Return [x, y] of the center of cell containing provided text 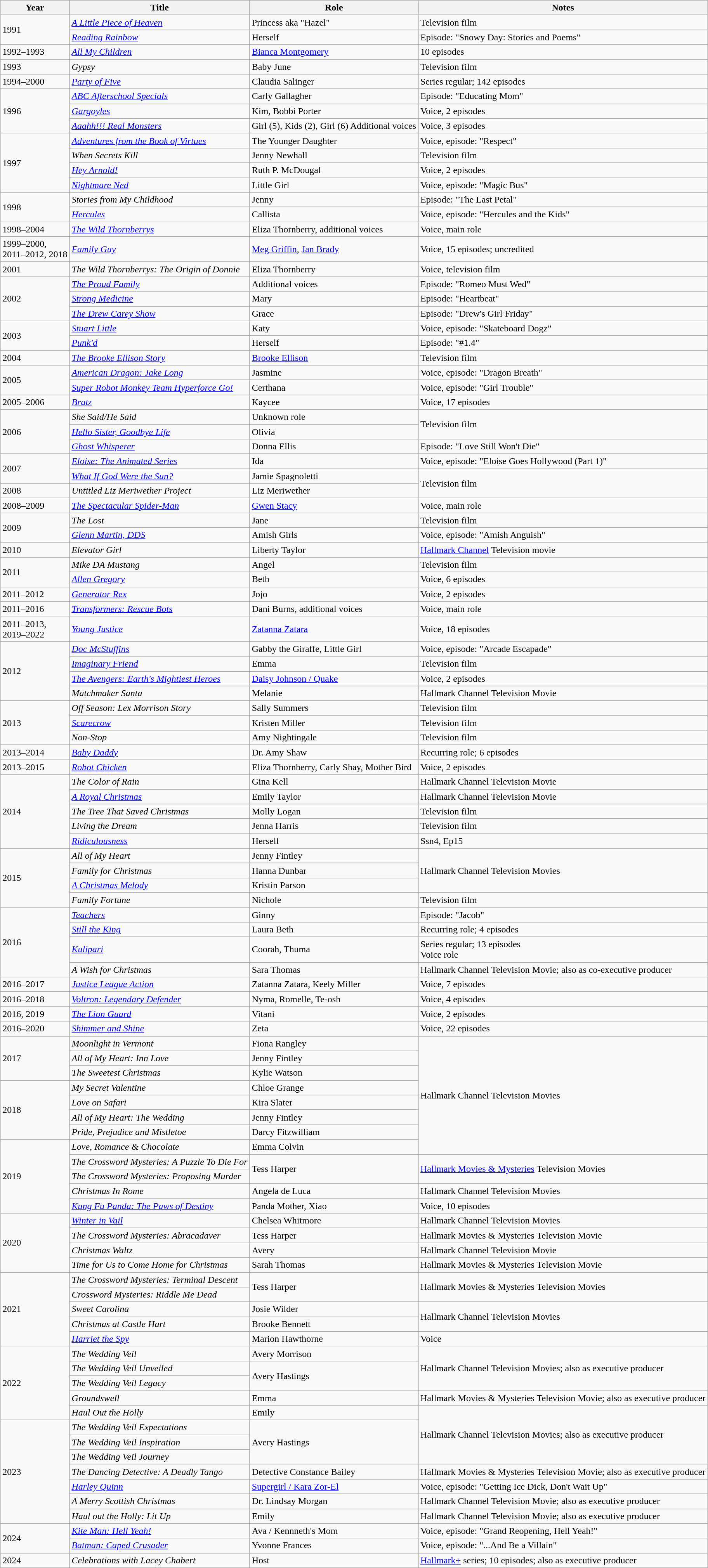
Katy [334, 328]
2017 [35, 1058]
Gina Kell [334, 782]
A Little Piece of Heaven [160, 23]
Eloise: The Animated Series [160, 461]
Transformers: Rescue Bots [160, 609]
Kira Slater [334, 1102]
What If God Were the Sun? [160, 476]
Crossword Mysteries: Riddle Me Dead [160, 1294]
Stuart Little [160, 328]
Episode: "Drew's Girl Friday" [563, 314]
Panda Mother, Xiao [334, 1206]
Baby Daddy [160, 752]
2016, 2019 [35, 1014]
The Wedding Veil Journey [160, 1457]
Angela de Luca [334, 1191]
A Royal Christmas [160, 797]
Sara Thomas [334, 970]
Gabby the Giraffe, Little Girl [334, 649]
2022 [35, 1383]
Title [160, 8]
Still the King [160, 930]
Chelsea Whitmore [334, 1221]
Robot Chicken [160, 767]
Girl (5), Kids (2), Girl (6) Additional voices [334, 126]
Family Fortune [160, 900]
Hercules [160, 215]
Recurring role; 6 episodes [563, 752]
Detective Constance Bailey [334, 1472]
The Avengers: Earth's Mightiest Heroes [160, 679]
Jamie Spagnoletti [334, 476]
2004 [35, 358]
All of My Heart [160, 856]
Jojo [334, 594]
Sweet Carolina [160, 1309]
Matchmaker Santa [160, 693]
1993 [35, 67]
Little Girl [334, 185]
Kaycee [334, 402]
Reading Rainbow [160, 37]
Gwen Stacy [334, 506]
Liberty Taylor [334, 550]
2008–2009 [35, 506]
Host [334, 1560]
The Crossword Mysteries: A Puzzle To Die For [160, 1161]
She Said/He Said [160, 417]
The Crossword Mysteries: Abracadaver [160, 1235]
Kulipari [160, 950]
2010 [35, 550]
2016–2018 [35, 999]
Marion Hawthorne [334, 1339]
Bianca Montgomery [334, 52]
2019 [35, 1176]
Supergirl / Kara Zor-El [334, 1487]
Unknown role [334, 417]
Kylie Watson [334, 1073]
Eliza Thornberry, additional voices [334, 229]
The Wedding Veil Expectations [160, 1428]
Voice, 18 episodes [563, 629]
Voice, episode: "Respect" [563, 140]
Party of Five [160, 81]
Ssn4, Ep15 [563, 841]
Celebrations with Lacey Chabert [160, 1560]
Zeta [334, 1029]
Young Justice [160, 629]
Christmas Waltz [160, 1250]
Untitled Liz Meriwether Project [160, 491]
Episode: "#1.4" [563, 343]
The Dancing Detective: A Deadly Tango [160, 1472]
Justice League Action [160, 984]
Adventures from the Book of Virtues [160, 140]
Elevator Girl [160, 550]
Laura Beth [334, 930]
1991 [35, 30]
Kristen Miller [334, 723]
Claudia Salinger [334, 81]
Chloe Grange [334, 1088]
Eliza Thornberry [334, 269]
The Proud Family [160, 284]
Liz Meriwether [334, 491]
The Wild Thornberrys: The Origin of Donnie [160, 269]
All of My Heart: Inn Love [160, 1058]
Melanie [334, 693]
1996 [35, 111]
The Lion Guard [160, 1014]
2023 [35, 1472]
All My Children [160, 52]
2011–2013,2019–2022 [35, 629]
The Lost [160, 520]
Voice, episode: "Arcade Escapade" [563, 649]
Voice, episode: "Grand Reopening, Hell Yeah!" [563, 1531]
Recurring role; 4 episodes [563, 930]
Time for Us to Come Home for Christmas [160, 1265]
2021 [35, 1309]
Gypsy [160, 67]
Episode: "The Last Petal" [563, 200]
2013 [35, 723]
Zatanna Zatara, Keely Miller [334, 984]
Notes [563, 8]
Baby June [334, 67]
The Wedding Veil Unveiled [160, 1368]
The Wedding Veil Legacy [160, 1383]
Vitani [334, 1014]
2018 [35, 1110]
Voltron: Legendary Defender [160, 999]
2005 [35, 380]
Series regular; 142 episodes [563, 81]
1997 [35, 163]
Ghost Whisperer [160, 447]
Voice, episode: "Dragon Breath" [563, 373]
Voice, 22 episodes [563, 1029]
The Brooke Ellison Story [160, 358]
Pride, Prejudice and Mistletoe [160, 1132]
Moonlight in Vermont [160, 1043]
Winter in Vail [160, 1221]
Voice, 10 episodes [563, 1206]
Family Guy [160, 249]
Christmas at Castle Hart [160, 1324]
Molly Logan [334, 811]
Christmas In Rome [160, 1191]
Ava / Kennneth's Mom [334, 1531]
My Secret Valentine [160, 1088]
Episode: "Love Still Won't Die" [563, 447]
1999–2000,2011–2012, 2018 [35, 249]
ABC Afterschool Specials [160, 96]
Jenny [334, 200]
Jane [334, 520]
Punk'd [160, 343]
Groundswell [160, 1398]
Series regular; 13 episodesVoice role [563, 950]
The Wedding Veil [160, 1353]
Nightmare Ned [160, 185]
Episode: "Educating Mom" [563, 96]
2014 [35, 811]
Hallmark Channel Television Movie; also as co-executive producer [563, 970]
Josie Wilder [334, 1309]
Daisy Johnson / Quake [334, 679]
Episode: "Heartbeat" [563, 299]
Imaginary Friend [160, 664]
2013–2014 [35, 752]
Strong Medicine [160, 299]
Voice, episode: "Girl Trouble" [563, 387]
2011 [35, 572]
Haul Out the Holly [160, 1413]
Non-Stop [160, 738]
2007 [35, 469]
Hallmark Channel Television movie [563, 550]
Nichole [334, 900]
Episode: "Romeo Must Wed" [563, 284]
Family for Christmas [160, 870]
Jenna Harris [334, 826]
The Crossword Mysteries: Proposing Murder [160, 1176]
Kristin Parson [334, 885]
Voice, 7 episodes [563, 984]
Stories from My Childhood [160, 200]
A Merry Scottish Christmas [160, 1501]
Year [35, 8]
Grace [334, 314]
Carly Gallagher [334, 96]
2005–2006 [35, 402]
Haul out the Holly: Lit Up [160, 1516]
Princess aka "Hazel" [334, 23]
Love on Safari [160, 1102]
2003 [35, 336]
2011–2016 [35, 609]
The Crossword Mysteries: Terminal Descent [160, 1280]
Ginny [334, 915]
2013–2015 [35, 767]
Coorah, Thuma [334, 950]
A Wish for Christmas [160, 970]
Hallmark+ series; 10 episodes; also as executive producer [563, 1560]
1994–2000 [35, 81]
Nyma, Romelle, Te-osh [334, 999]
Aaahh!!! Real Monsters [160, 126]
Voice, episode: "Amish Anguish" [563, 535]
Ida [334, 461]
2011–2012 [35, 594]
2002 [35, 299]
Voice, episode: "Getting Ice Dick, Don't Wait Up" [563, 1487]
Dr. Amy Shaw [334, 752]
Harriet the Spy [160, 1339]
Hey Arnold! [160, 170]
American Dragon: Jake Long [160, 373]
The Tree That Saved Christmas [160, 811]
Avery Morrison [334, 1353]
Voice, television film [563, 269]
The Sweetest Christmas [160, 1073]
1998–2004 [35, 229]
Mike DA Mustang [160, 565]
Episode: "Snowy Day: Stories and Poems" [563, 37]
Hanna Dunbar [334, 870]
Gargoyles [160, 111]
Eliza Thornberry, Carly Shay, Mother Bird [334, 767]
Kung Fu Panda: The Paws of Destiny [160, 1206]
Fiona Rangley [334, 1043]
2015 [35, 878]
Ridiculousness [160, 841]
Voice, episode: "...And Be a Villain" [563, 1545]
Kite Man: Hell Yeah! [160, 1531]
The Wild Thornberrys [160, 229]
Teachers [160, 915]
Voice, 3 episodes [563, 126]
2009 [35, 528]
Olivia [334, 432]
Dr. Lindsay Morgan [334, 1501]
Voice, 15 episodes; uncredited [563, 249]
Episode: "Jacob" [563, 915]
Love, Romance & Chocolate [160, 1147]
The Younger Daughter [334, 140]
Living the Dream [160, 826]
Certhana [334, 387]
Sarah Thomas [334, 1265]
Brooke Ellison [334, 358]
Sally Summers [334, 708]
Amish Girls [334, 535]
Additional voices [334, 284]
Darcy Fitzwilliam [334, 1132]
1998 [35, 207]
Generator Rex [160, 594]
Dani Burns, additional voices [334, 609]
Off Season: Lex Morrison Story [160, 708]
Angel [334, 565]
The Spectacular Spider-Man [160, 506]
2016 [35, 942]
Glenn Martin, DDS [160, 535]
Voice, episode: "Magic Bus" [563, 185]
2012 [35, 671]
Emily Taylor [334, 797]
Kim, Bobbi Porter [334, 111]
Allen Gregory [160, 579]
10 episodes [563, 52]
Voice, episode: "Eloise Goes Hollywood (Part 1)" [563, 461]
Hello Sister, Goodbye Life [160, 432]
2020 [35, 1243]
Bratz [160, 402]
The Drew Carey Show [160, 314]
When Secrets Kill [160, 155]
Voice, episode: "Hercules and the Kids" [563, 215]
Zatanna Zatara [334, 629]
Voice, episode: "Skateboard Dogz" [563, 328]
Harley Quinn [160, 1487]
2001 [35, 269]
1992–1993 [35, 52]
Avery [334, 1250]
Voice, 6 episodes [563, 579]
Super Robot Monkey Team Hyperforce Go! [160, 387]
2008 [35, 491]
Voice, 4 episodes [563, 999]
Mary [334, 299]
Brooke Bennett [334, 1324]
Meg Griffin, Jan Brady [334, 249]
Yvonne Frances [334, 1545]
Donna Ellis [334, 447]
Batman: Caped Crusader [160, 1545]
Jasmine [334, 373]
Scarecrow [160, 723]
2016–2020 [35, 1029]
Shimmer and Shine [160, 1029]
The Wedding Veil Inspiration [160, 1442]
Voice, 17 episodes [563, 402]
A Christmas Melody [160, 885]
Voice [563, 1339]
Beth [334, 579]
Jenny Newhall [334, 155]
Emma Colvin [334, 1147]
Amy Nightingale [334, 738]
The Color of Rain [160, 782]
Ruth P. McDougal [334, 170]
Doc McStuffins [160, 649]
Role [334, 8]
Callista [334, 215]
2006 [35, 431]
2016–2017 [35, 984]
All of My Heart: The Wedding [160, 1117]
